Return (X, Y) of the center of cell containing provided text 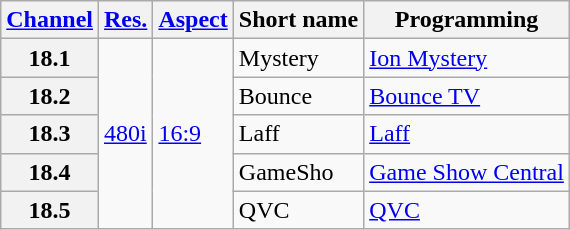
Bounce TV (467, 96)
Short name (298, 20)
GameSho (298, 172)
Mystery (298, 58)
Programming (467, 20)
18.4 (50, 172)
18.1 (50, 58)
Aspect (193, 20)
18.5 (50, 210)
480i (126, 134)
Res. (126, 20)
Channel (50, 20)
Ion Mystery (467, 58)
18.3 (50, 134)
16:9 (193, 134)
Game Show Central (467, 172)
Bounce (298, 96)
18.2 (50, 96)
